Determine the [x, y] coordinate at the center of the cell enclosing the given text.  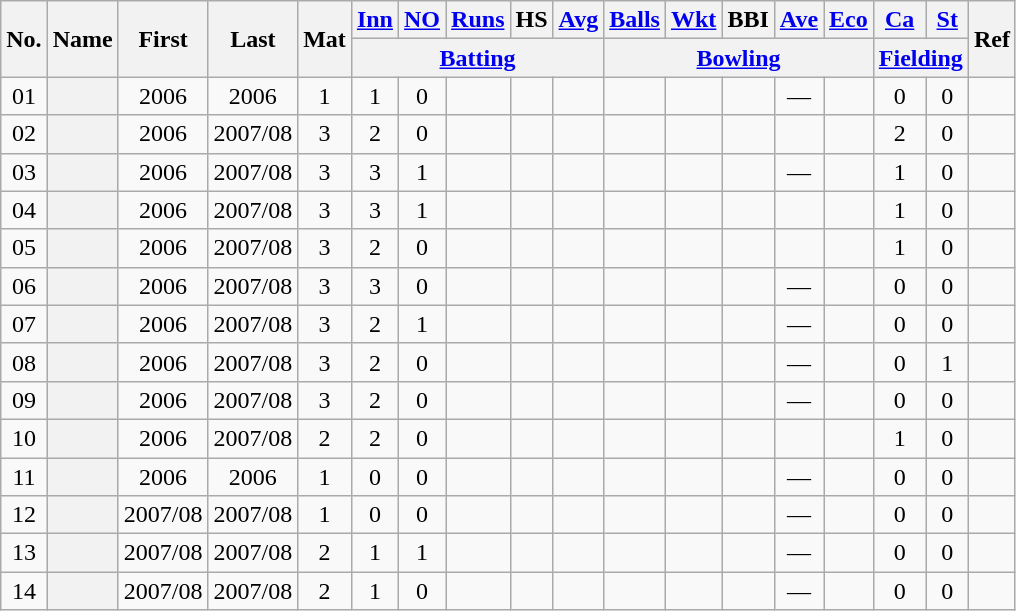
Last [253, 39]
06 [24, 286]
07 [24, 324]
11 [24, 477]
Batting [477, 58]
04 [24, 210]
Ca [900, 20]
Mat [325, 39]
09 [24, 400]
NO [422, 20]
05 [24, 248]
Balls [635, 20]
First [163, 39]
Runs [478, 20]
Wkt [693, 20]
02 [24, 134]
Eco [849, 20]
Bowling [739, 58]
Avg [578, 20]
08 [24, 362]
13 [24, 553]
03 [24, 172]
Ave [798, 20]
01 [24, 96]
12 [24, 515]
14 [24, 591]
HS [532, 20]
Ref [992, 39]
No. [24, 39]
10 [24, 438]
St [947, 20]
Inn [374, 20]
BBI [748, 20]
Fielding [920, 58]
Name [82, 39]
